Find where the given text appears and provide that cell's center as [X, Y] coordinate. 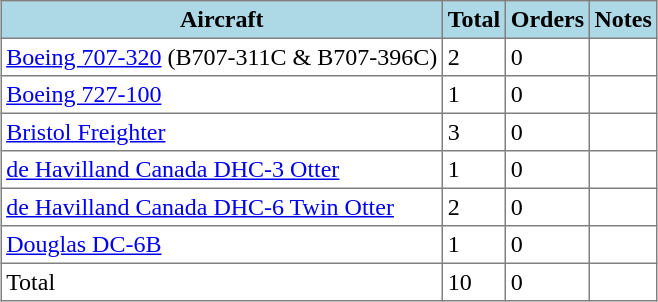
Boeing 707-320 (B707-311C & B707-396C) [222, 57]
3 [474, 132]
10 [474, 282]
Aircraft [222, 20]
Bristol Freighter [222, 132]
Orders [547, 20]
de Havilland Canada DHC-6 Twin Otter [222, 207]
Notes [623, 20]
Boeing 727-100 [222, 95]
Douglas DC-6B [222, 245]
de Havilland Canada DHC-3 Otter [222, 170]
